From the cell containing the given text, extract its center point as (X, Y) coordinate. 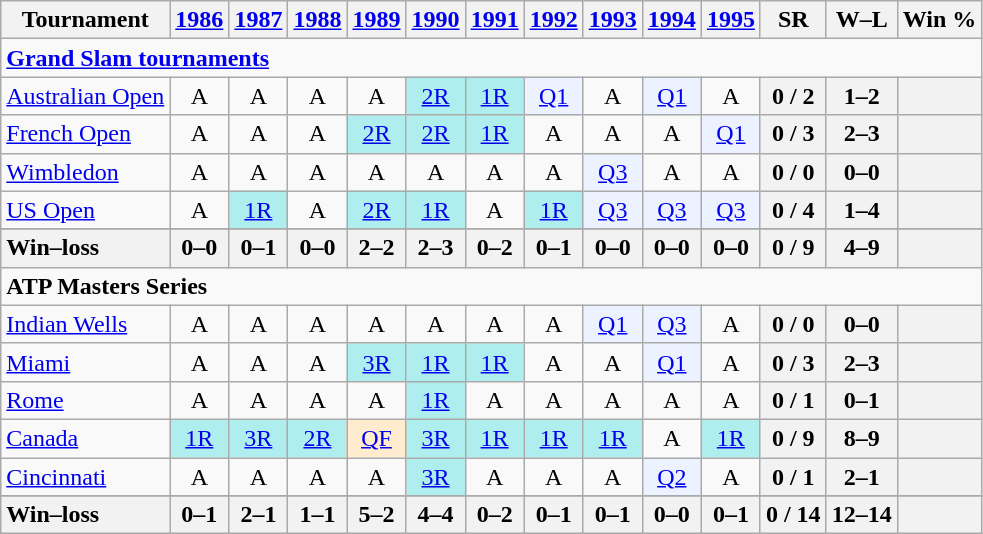
1991 (494, 20)
0 / 2 (793, 96)
1989 (376, 20)
1986 (200, 20)
5–2 (376, 515)
8–9 (862, 438)
ATP Masters Series (492, 286)
Grand Slam tournaments (492, 58)
Australian Open (86, 96)
0 / 4 (793, 210)
Wimbledon (86, 172)
French Open (86, 134)
1987 (258, 20)
QF (376, 438)
1994 (672, 20)
1993 (612, 20)
1995 (730, 20)
Q2 (672, 477)
Canada (86, 438)
1990 (436, 20)
Miami (86, 362)
Tournament (86, 20)
1–2 (862, 96)
SR (793, 20)
Rome (86, 400)
1992 (554, 20)
0 / 14 (793, 515)
4–4 (436, 515)
12–14 (862, 515)
4–9 (862, 248)
2–2 (376, 248)
1–1 (318, 515)
US Open (86, 210)
Win % (940, 20)
Indian Wells (86, 324)
1–4 (862, 210)
1988 (318, 20)
W–L (862, 20)
Cincinnati (86, 477)
